From the cell containing the given text, extract its center point as (X, Y) coordinate. 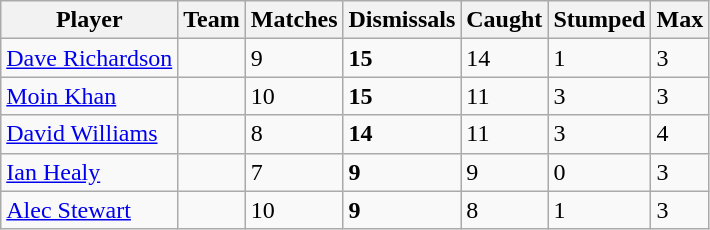
Matches (294, 20)
David Williams (90, 134)
4 (680, 134)
Dismissals (402, 20)
0 (600, 172)
Dave Richardson (90, 58)
Ian Healy (90, 172)
Moin Khan (90, 96)
7 (294, 172)
Alec Stewart (90, 210)
Team (212, 20)
Player (90, 20)
Max (680, 20)
Caught (504, 20)
Stumped (600, 20)
